For the text-containing cell, return its midpoint in (x, y) coordinate format. 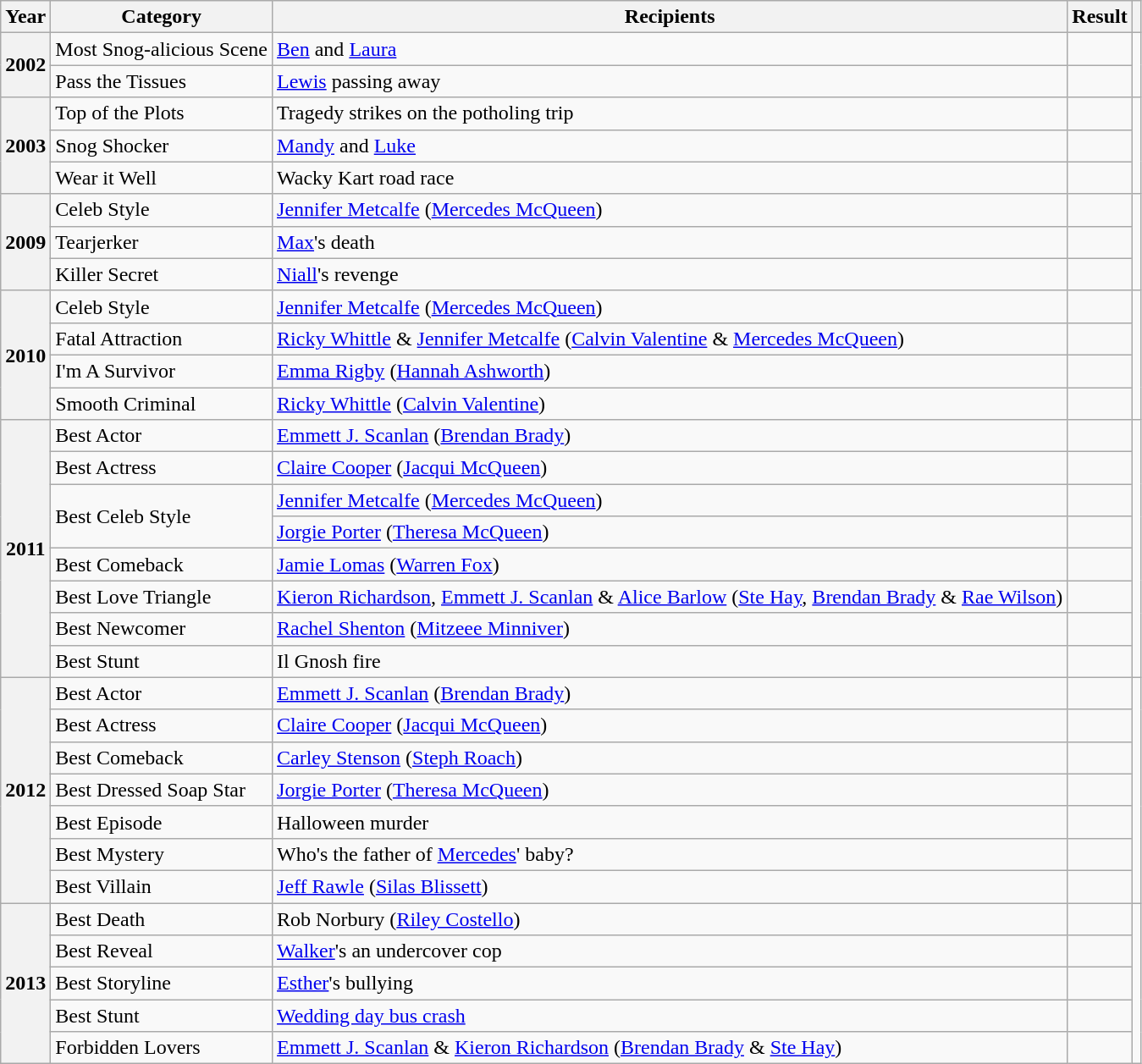
Wacky Kart road race (670, 178)
Fatal Attraction (162, 339)
Top of the Plots (162, 113)
2011 (25, 549)
Best Newcomer (162, 629)
Best Mystery (162, 854)
Il Gnosh fire (670, 661)
Best Storyline (162, 984)
Best Celeb Style (162, 516)
Result (1100, 17)
Wedding day bus crash (670, 1016)
Tragedy strikes on the potholing trip (670, 113)
Year (25, 17)
Carley Stenson (Steph Roach) (670, 758)
2002 (25, 65)
Rob Norbury (Riley Costello) (670, 918)
Halloween murder (670, 822)
2009 (25, 242)
Niall's revenge (670, 274)
2013 (25, 983)
I'm A Survivor (162, 371)
Best Dressed Soap Star (162, 790)
Best Villain (162, 886)
Rachel Shenton (Mitzeee Minniver) (670, 629)
Mandy and Luke (670, 146)
Jamie Lomas (Warren Fox) (670, 565)
Wear it Well (162, 178)
Killer Secret (162, 274)
Who's the father of Mercedes' baby? (670, 854)
Forbidden Lovers (162, 1048)
Recipients (670, 17)
Ricky Whittle (Calvin Valentine) (670, 404)
Lewis passing away (670, 81)
Best Love Triangle (162, 597)
2003 (25, 146)
Best Episode (162, 822)
Best Reveal (162, 951)
Most Snog-alicious Scene (162, 49)
Walker's an undercover cop (670, 951)
Snog Shocker (162, 146)
Tearjerker (162, 242)
Best Death (162, 918)
Max's death (670, 242)
2012 (25, 790)
Jeff Rawle (Silas Blissett) (670, 886)
Esther's bullying (670, 984)
Emma Rigby (Hannah Ashworth) (670, 371)
2010 (25, 355)
Kieron Richardson, Emmett J. Scanlan & Alice Barlow (Ste Hay, Brendan Brady & Rae Wilson) (670, 597)
Smooth Criminal (162, 404)
Category (162, 17)
Ben and Laura (670, 49)
Ricky Whittle & Jennifer Metcalfe (Calvin Valentine & Mercedes McQueen) (670, 339)
Pass the Tissues (162, 81)
Emmett J. Scanlan & Kieron Richardson (Brendan Brady & Ste Hay) (670, 1048)
